Find where the given text appears and provide that cell's center as (X, Y) coordinate. 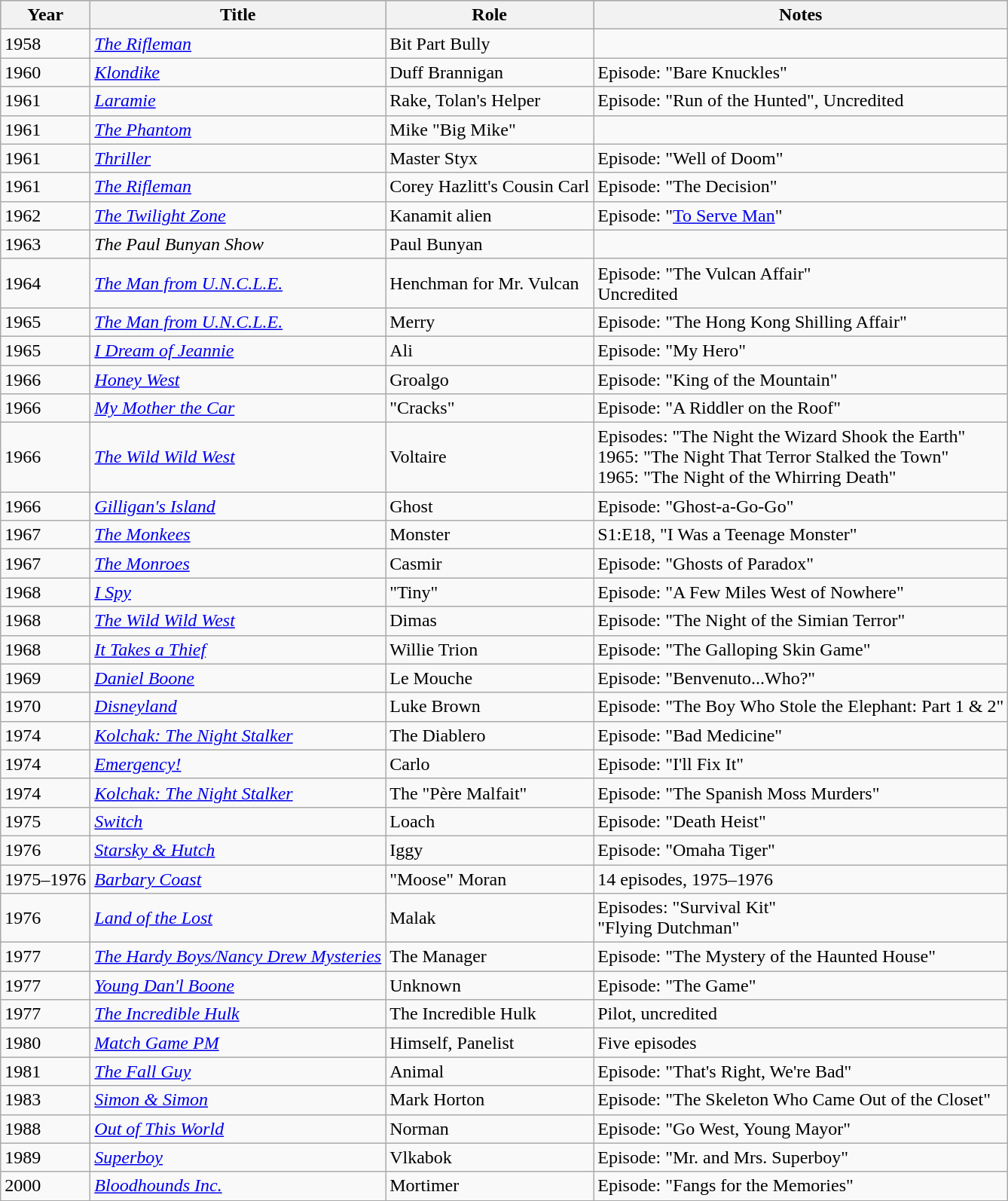
Corey Hazlitt's Cousin Carl (490, 187)
Henchman for Mr. Vulcan (490, 283)
Klondike (238, 72)
Emergency! (238, 764)
1988 (45, 1129)
Daniel Boone (238, 678)
"Moose" Moran (490, 879)
Episode: "Ghost-a-Go-Go" (801, 506)
Episode: "Fangs for the Memories" (801, 1186)
The Monkees (238, 535)
The Fall Guy (238, 1071)
Out of This World (238, 1129)
Episode: "Run of the Hunted", Uncredited (801, 101)
Simon & Simon (238, 1100)
Iggy (490, 850)
Bit Part Bully (490, 44)
The "Père Malfait" (490, 793)
Episode: "Ghosts of Paradox" (801, 564)
Bloodhounds Inc. (238, 1186)
Episode: "I'll Fix It" (801, 764)
Switch (238, 821)
Episode: "A Riddler on the Roof" (801, 408)
Disneyland (238, 707)
Episode: "My Hero" (801, 350)
1960 (45, 72)
Laramie (238, 101)
Episode: "Omaha Tiger" (801, 850)
1983 (45, 1100)
Gilligan's Island (238, 506)
I Dream of Jeannie (238, 350)
Role (490, 15)
Episode: "The Game" (801, 986)
Voltaire (490, 457)
Episode: "Benvenuto...Who?" (801, 678)
Groalgo (490, 379)
Episode: "King of the Mountain" (801, 379)
Title (238, 15)
Starsky & Hutch (238, 850)
Episode: "The Night of the Simian Terror" (801, 621)
Ali (490, 350)
Unknown (490, 986)
1981 (45, 1071)
1962 (45, 215)
Luke Brown (490, 707)
The Monroes (238, 564)
Master Styx (490, 158)
Episodes: "Survival Kit""Flying Dutchman" (801, 918)
Animal (490, 1071)
The Hardy Boys/Nancy Drew Mysteries (238, 957)
Episode: "The Galloping Skin Game" (801, 649)
Mark Horton (490, 1100)
Carlo (490, 764)
Episode: "That's Right, We're Bad" (801, 1071)
The Paul Bunyan Show (238, 244)
Barbary Coast (238, 879)
Episode: "The Vulcan Affair"Uncredited (801, 283)
Episode: "Mr. and Mrs. Superboy" (801, 1157)
1958 (45, 44)
Kanamit alien (490, 215)
1975–1976 (45, 879)
Episode: "Death Heist" (801, 821)
Notes (801, 15)
The Phantom (238, 130)
Loach (490, 821)
Episode: "Well of Doom" (801, 158)
It Takes a Thief (238, 649)
I Spy (238, 592)
Honey West (238, 379)
Episode: "Bare Knuckles" (801, 72)
Episode: "The Mystery of the Haunted House" (801, 957)
Episode: "Bad Medicine" (801, 735)
Paul Bunyan (490, 244)
Episode: "The Decision" (801, 187)
The Diablero (490, 735)
Young Dan'l Boone (238, 986)
1975 (45, 821)
Ghost (490, 506)
Willie Trion (490, 649)
Episodes: "The Night the Wizard Shook the Earth"1965: "The Night That Terror Stalked the Town"1965: "The Night of the Whirring Death" (801, 457)
Episode: "The Spanish Moss Murders" (801, 793)
Monster (490, 535)
Year (45, 15)
"Tiny" (490, 592)
1970 (45, 707)
Episode: "The Boy Who Stole the Elephant: Part 1 & 2" (801, 707)
Pilot, uncredited (801, 1014)
Episode: "The Hong Kong Shilling Affair" (801, 322)
Episode: "A Few Miles West of Nowhere" (801, 592)
Episode: "Go West, Young Mayor" (801, 1129)
Thriller (238, 158)
Duff Brannigan (490, 72)
1980 (45, 1043)
Mike "Big Mike" (490, 130)
Land of the Lost (238, 918)
Casmir (490, 564)
1969 (45, 678)
Episode: "The Skeleton Who Came Out of the Closet" (801, 1100)
The Manager (490, 957)
1963 (45, 244)
1989 (45, 1157)
Vlkabok (490, 1157)
Match Game PM (238, 1043)
14 episodes, 1975–1976 (801, 879)
S1:E18, "I Was a Teenage Monster" (801, 535)
Merry (490, 322)
Five episodes (801, 1043)
Mortimer (490, 1186)
Malak (490, 918)
Dimas (490, 621)
The Twilight Zone (238, 215)
"Cracks" (490, 408)
1964 (45, 283)
Superboy (238, 1157)
2000 (45, 1186)
Himself, Panelist (490, 1043)
Norman (490, 1129)
Episode: "To Serve Man" (801, 215)
Le Mouche (490, 678)
My Mother the Car (238, 408)
Rake, Tolan's Helper (490, 101)
